Return the [X, Y] coordinate for the center point of the cell that contains the specified text.  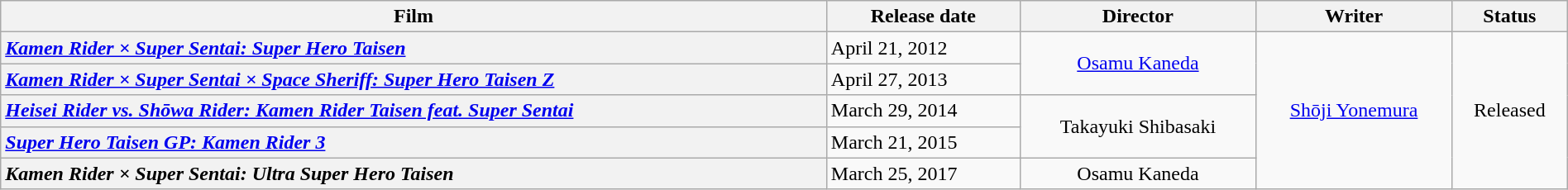
March 21, 2015 [923, 142]
Super Hero Taisen GP: Kamen Rider 3 [414, 142]
March 25, 2017 [923, 173]
March 29, 2014 [923, 111]
Director [1138, 17]
Film [414, 17]
Shōji Yonemura [1353, 111]
Heisei Rider vs. Shōwa Rider: Kamen Rider Taisen feat. Super Sentai [414, 111]
Takayuki Shibasaki [1138, 126]
Kamen Rider × Super Sentai: Super Hero Taisen [414, 48]
April 21, 2012 [923, 48]
Status [1510, 17]
Kamen Rider × Super Sentai × Space Sheriff: Super Hero Taisen Z [414, 79]
Kamen Rider × Super Sentai: Ultra Super Hero Taisen [414, 173]
Released [1510, 111]
Writer [1353, 17]
Release date [923, 17]
April 27, 2013 [923, 79]
